From the cell containing the given text, extract its center point as (X, Y) coordinate. 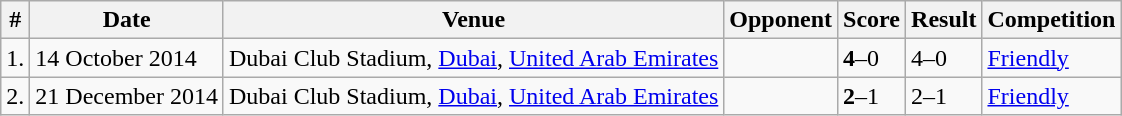
2. (16, 96)
Opponent (781, 20)
Score (872, 20)
Competition (1052, 20)
14 October 2014 (127, 58)
# (16, 20)
21 December 2014 (127, 96)
1. (16, 58)
Venue (473, 20)
Result (944, 20)
Date (127, 20)
